Search for the cell housing the specified text and yield its (X, Y) center coordinate. 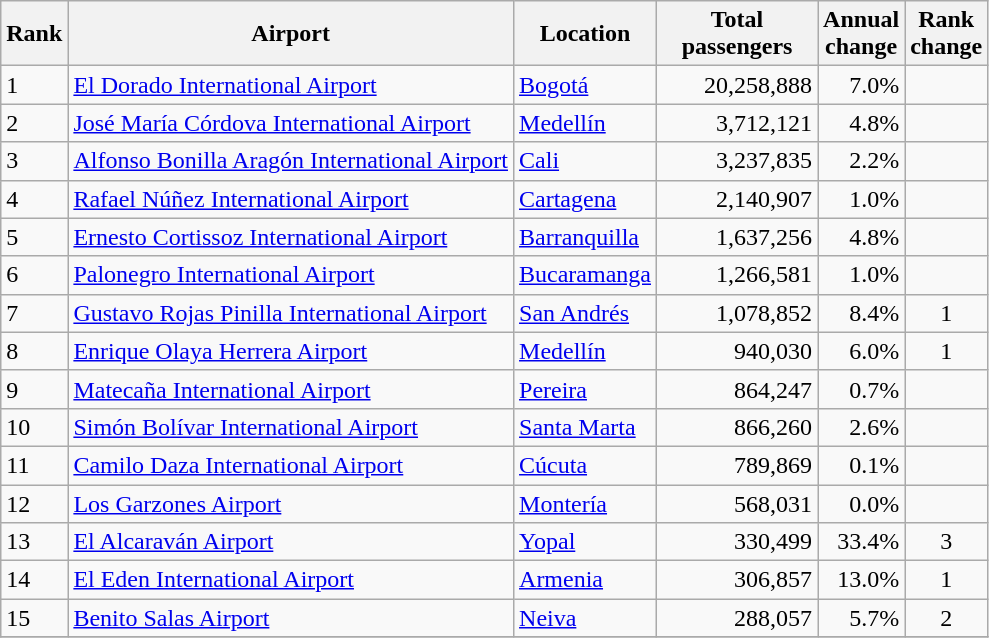
Alfonso Bonilla Aragón International Airport (291, 161)
Santa Marta (586, 427)
Barranquilla (586, 237)
6 (34, 275)
Simón Bolívar International Airport (291, 427)
Matecaña International Airport (291, 389)
8.4% (862, 313)
Rankchange (946, 34)
866,260 (738, 427)
568,031 (738, 503)
0.7% (862, 389)
864,247 (738, 389)
33.4% (862, 542)
9 (34, 389)
El Dorado International Airport (291, 85)
15 (34, 618)
Armenia (586, 580)
3,712,121 (738, 123)
Location (586, 34)
306,857 (738, 580)
13.0% (862, 580)
Montería (586, 503)
Cali (586, 161)
Camilo Daza International Airport (291, 465)
Los Garzones Airport (291, 503)
Benito Salas Airport (291, 618)
4 (34, 199)
8 (34, 351)
1,637,256 (738, 237)
5 (34, 237)
7.0% (862, 85)
330,499 (738, 542)
Yopal (586, 542)
Rank (34, 34)
José María Córdova International Airport (291, 123)
Neiva (586, 618)
0.1% (862, 465)
1,078,852 (738, 313)
940,030 (738, 351)
2.6% (862, 427)
Enrique Olaya Herrera Airport (291, 351)
7 (34, 313)
Bogotá (586, 85)
Annualchange (862, 34)
Cartagena (586, 199)
6.0% (862, 351)
12 (34, 503)
789,869 (738, 465)
El Alcaraván Airport (291, 542)
Pereira (586, 389)
20,258,888 (738, 85)
San Andrés (586, 313)
Airport (291, 34)
2.2% (862, 161)
5.7% (862, 618)
Bucaramanga (586, 275)
2,140,907 (738, 199)
Rafael Núñez International Airport (291, 199)
3,237,835 (738, 161)
288,057 (738, 618)
Palonegro International Airport (291, 275)
Totalpassengers (738, 34)
El Eden International Airport (291, 580)
11 (34, 465)
Gustavo Rojas Pinilla International Airport (291, 313)
10 (34, 427)
0.0% (862, 503)
Ernesto Cortissoz International Airport (291, 237)
14 (34, 580)
13 (34, 542)
1,266,581 (738, 275)
Cúcuta (586, 465)
